Capture the cell that displays the provided text and extract its [x, y] central coordinate. 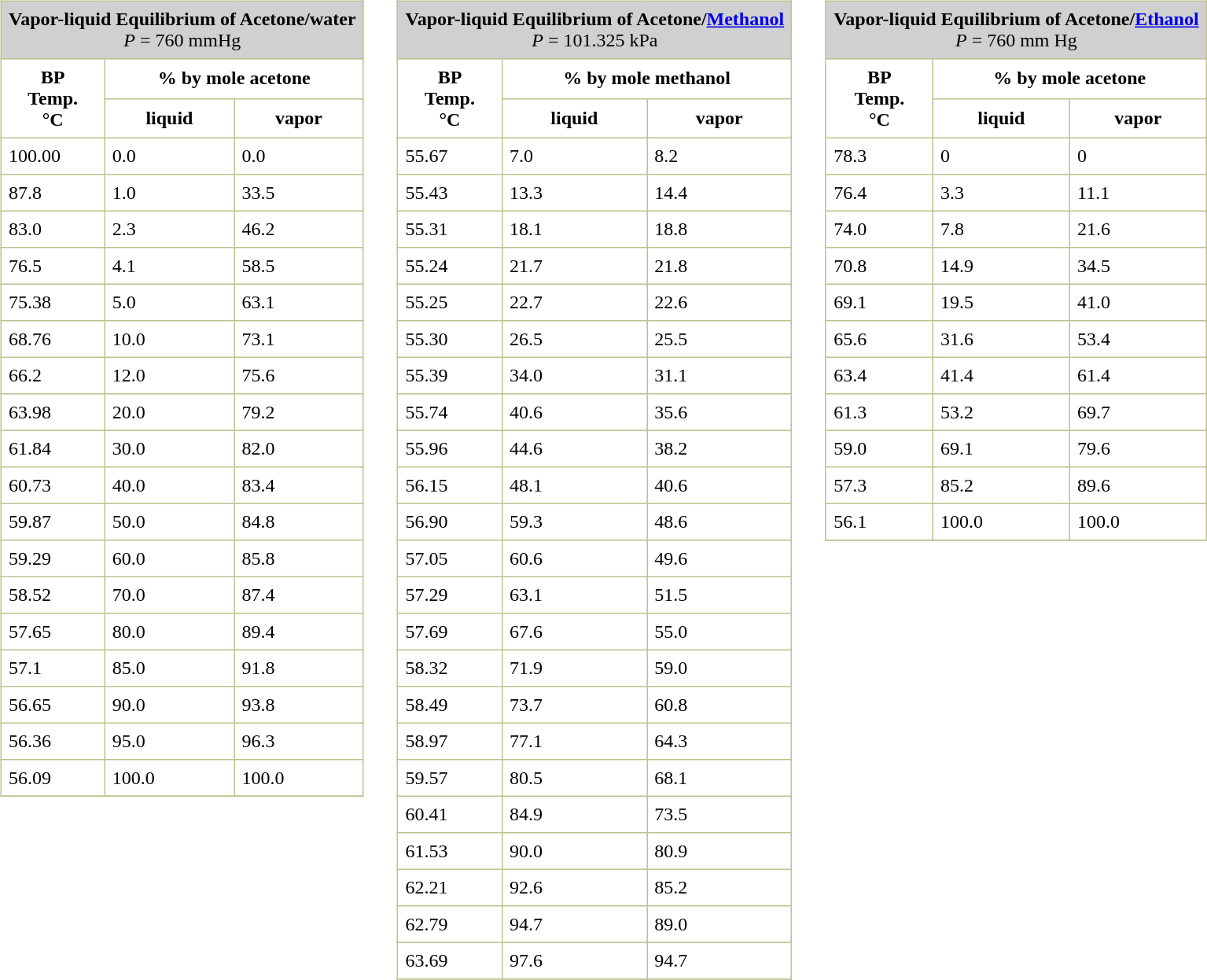
18.1 [574, 229]
76.4 [879, 193]
4.1 [170, 266]
61.84 [53, 448]
92.6 [574, 887]
58.5 [299, 266]
20.0 [170, 412]
55.67 [450, 156]
57.05 [450, 558]
76.5 [53, 266]
8.2 [719, 156]
21.8 [719, 266]
70.0 [170, 595]
53.4 [1138, 339]
74.0 [879, 229]
14.9 [1001, 266]
57.29 [450, 595]
61.3 [879, 412]
57.1 [53, 668]
87.4 [299, 595]
96.3 [299, 741]
60.41 [450, 814]
55.96 [450, 448]
22.7 [574, 302]
35.6 [719, 412]
89.0 [719, 924]
Vapor-liquid Equilibrium of Acetone/waterP = 760 mmHg [182, 30]
25.5 [719, 339]
34.0 [574, 375]
59.29 [53, 558]
55.30 [450, 339]
5.0 [170, 302]
73.7 [574, 705]
78.3 [879, 156]
84.8 [299, 521]
14.4 [719, 193]
Vapor-liquid Equilibrium of Acetone/EthanolP = 760 mm Hg [1016, 30]
57.65 [53, 632]
58.97 [450, 741]
41.0 [1138, 302]
95.0 [170, 741]
21.6 [1138, 229]
56.15 [450, 485]
% by mole methanol [646, 79]
55.0 [719, 632]
57.69 [450, 632]
22.6 [719, 302]
41.4 [1001, 375]
68.1 [719, 778]
46.2 [299, 229]
73.5 [719, 814]
60.6 [574, 558]
75.38 [53, 302]
13.3 [574, 193]
10.0 [170, 339]
1.0 [170, 193]
55.43 [450, 193]
91.8 [299, 668]
60.8 [719, 705]
44.6 [574, 448]
69.7 [1138, 412]
56.36 [53, 741]
11.1 [1138, 193]
7.8 [1001, 229]
56.65 [53, 705]
Vapor-liquid Equilibrium of Acetone/MethanolP = 101.325 kPa [594, 30]
48.1 [574, 485]
56.09 [53, 778]
58.52 [53, 595]
71.9 [574, 668]
93.8 [299, 705]
62.21 [450, 887]
26.5 [574, 339]
18.8 [719, 229]
56.90 [450, 521]
89.6 [1138, 485]
59.57 [450, 778]
58.49 [450, 705]
60.73 [53, 485]
30.0 [170, 448]
79.6 [1138, 448]
79.2 [299, 412]
61.53 [450, 851]
55.24 [450, 266]
12.0 [170, 375]
40.0 [170, 485]
55.25 [450, 302]
61.4 [1138, 375]
100.00 [53, 156]
55.31 [450, 229]
57.3 [879, 485]
19.5 [1001, 302]
77.1 [574, 741]
38.2 [719, 448]
65.6 [879, 339]
66.2 [53, 375]
21.7 [574, 266]
34.5 [1138, 266]
53.2 [1001, 412]
73.1 [299, 339]
97.6 [574, 960]
64.3 [719, 741]
59.3 [574, 521]
55.74 [450, 412]
85.8 [299, 558]
33.5 [299, 193]
89.4 [299, 632]
31.6 [1001, 339]
87.8 [53, 193]
55.39 [450, 375]
82.0 [299, 448]
70.8 [879, 266]
67.6 [574, 632]
51.5 [719, 595]
83.0 [53, 229]
50.0 [170, 521]
84.9 [574, 814]
62.79 [450, 924]
49.6 [719, 558]
3.3 [1001, 193]
2.3 [170, 229]
60.0 [170, 558]
63.69 [450, 960]
75.6 [299, 375]
83.4 [299, 485]
80.5 [574, 778]
80.0 [170, 632]
63.4 [879, 375]
80.9 [719, 851]
48.6 [719, 521]
68.76 [53, 339]
63.98 [53, 412]
56.1 [879, 521]
7.0 [574, 156]
85.0 [170, 668]
59.87 [53, 521]
31.1 [719, 375]
58.32 [450, 668]
